Scan for the cell matching the given text and deliver its (X, Y) coordinate at center. 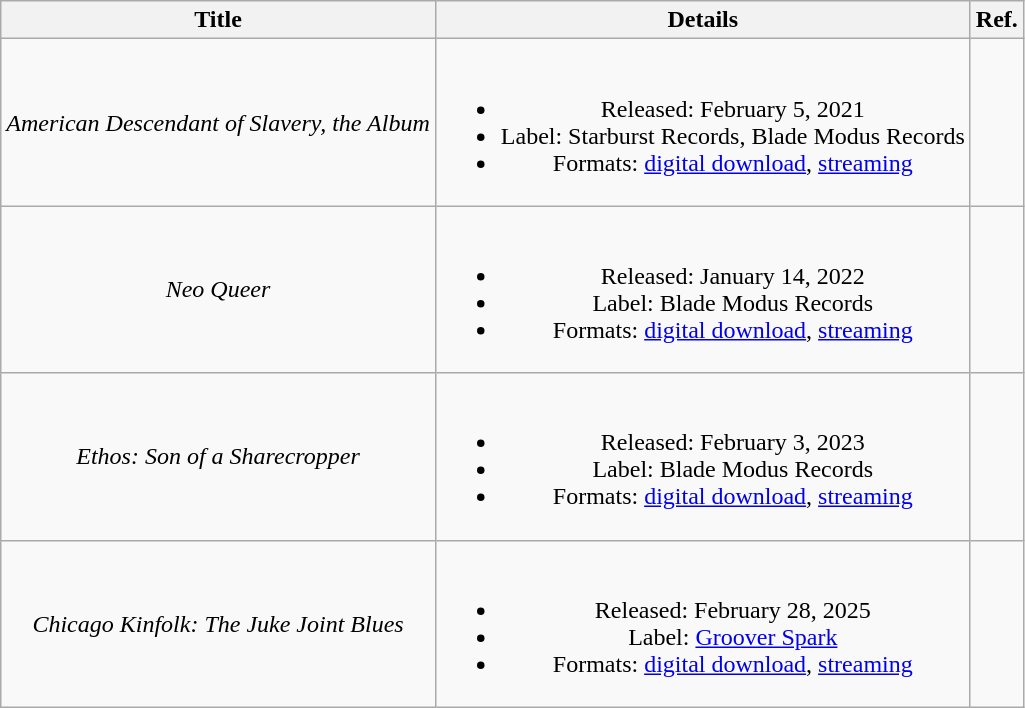
Released: February 3, 2023Label: Blade Modus RecordsFormats: digital download, streaming (702, 456)
Ref. (996, 20)
Released: February 5, 2021Label: Starburst Records, Blade Modus RecordsFormats: digital download, streaming (702, 122)
Ethos: Son of a Sharecropper (218, 456)
Chicago Kinfolk: The Juke Joint Blues (218, 624)
American Descendant of Slavery, the Album (218, 122)
Released: February 28, 2025Label: Groover SparkFormats: digital download, streaming (702, 624)
Neo Queer (218, 290)
Title (218, 20)
Released: January 14, 2022Label: Blade Modus RecordsFormats: digital download, streaming (702, 290)
Details (702, 20)
